Output the [x, y] coordinate of the center of the cell containing the given text.  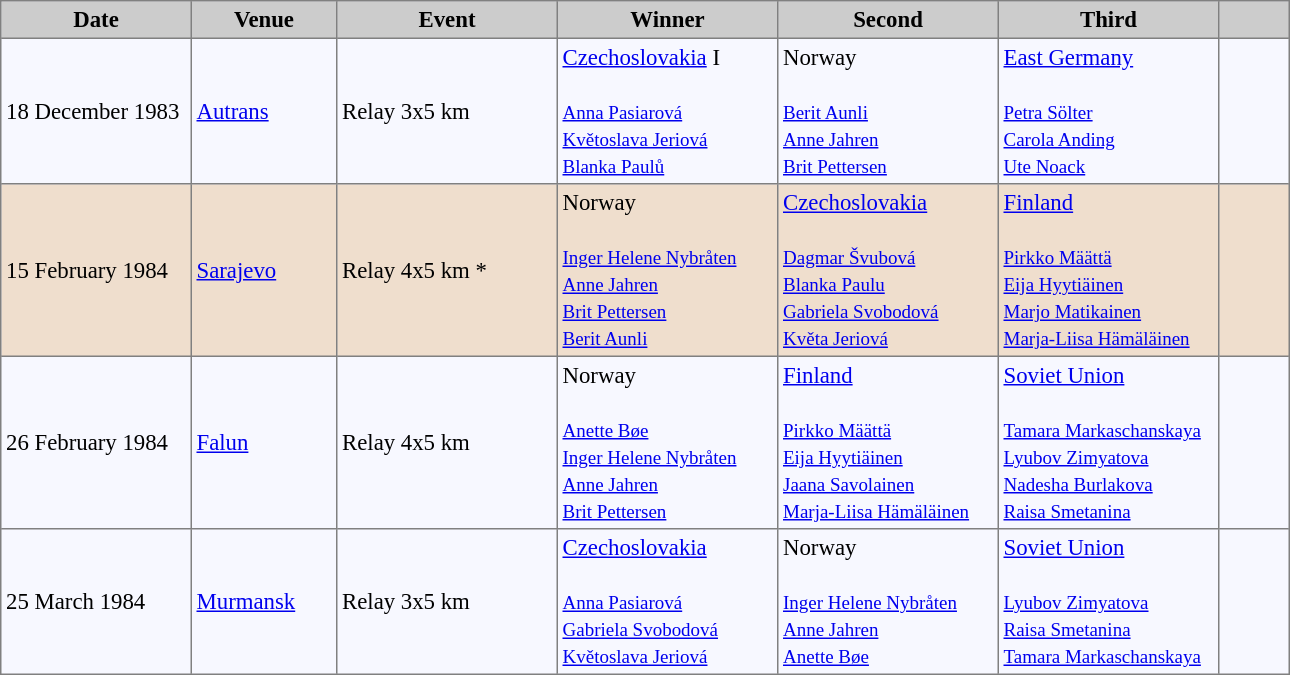
Czechoslovakia IAnna Pasiarová Květoslava Jeriová Blanka Paulů [667, 111]
NorwayInger Helene Nybråten Anne Jahren Brit Pettersen Berit Aunli [667, 270]
18 December 1983 [96, 111]
East GermanyPetra Sölter Carola Anding Ute Noack [1108, 111]
NorwayInger Helene Nybråten Anne Jahren Anette Bøe [888, 602]
Event [447, 20]
FinlandPirkko Määttä Eija Hyytiäinen Jaana Savolainen Marja-Liisa Hämäläinen [888, 442]
NorwayAnette Bøe Inger Helene Nybråten Anne Jahren Brit Pettersen [667, 442]
Soviet UnionLyubov Zimyatova Raisa Smetanina Tamara Markaschanskaya [1108, 602]
Third [1108, 20]
25 March 1984 [96, 602]
15 February 1984 [96, 270]
Relay 4x5 km * [447, 270]
Autrans [264, 111]
Second [888, 20]
26 February 1984 [96, 442]
Relay 4x5 km [447, 442]
Date [96, 20]
FinlandPirkko Määttä Eija Hyytiäinen Marjo Matikainen Marja-Liisa Hämäläinen [1108, 270]
Venue [264, 20]
Murmansk [264, 602]
Falun [264, 442]
NorwayBerit Aunli Anne Jahren Brit Pettersen [888, 111]
CzechoslovakiaDagmar Švubová Blanka Paulu Gabriela Svobodová Květa Jeriová [888, 270]
CzechoslovakiaAnna Pasiarová Gabriela Svobodová Květoslava Jeriová [667, 602]
Soviet UnionTamara Markaschanskaya Lyubov Zimyatova Nadesha Burlakova Raisa Smetanina [1108, 442]
Winner [667, 20]
Sarajevo [264, 270]
